Pinpoint the cell where the given text exists, returning its (X, Y) midpoint coordinate. 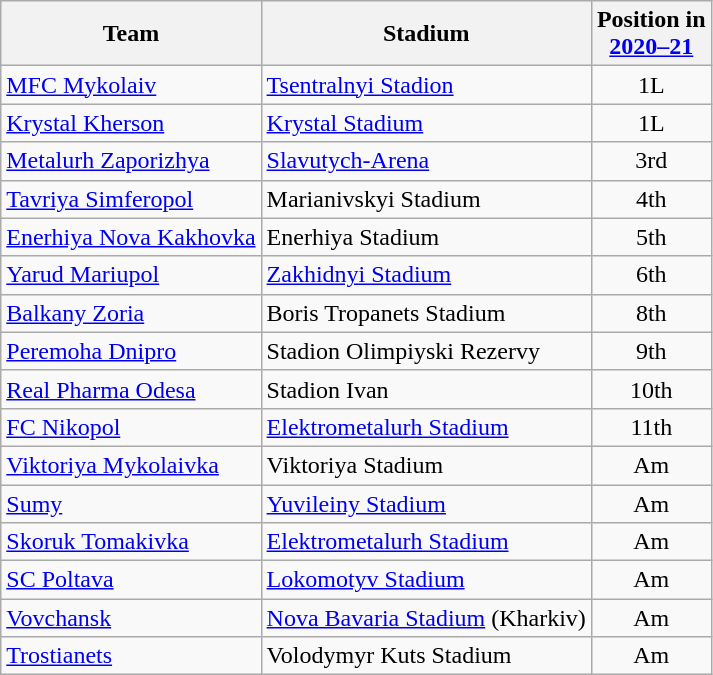
Boris Tropanets Stadium (426, 313)
8th (651, 313)
FC Nikopol (131, 427)
SC Poltava (131, 580)
Team (131, 34)
10th (651, 389)
Trostianets (131, 656)
Zakhidnyi Stadium (426, 275)
5th (651, 237)
Skoruk Tomakivka (131, 542)
3rd (651, 161)
Yuvileiny Stadium (426, 503)
Lokomotyv Stadium (426, 580)
Stadium (426, 34)
6th (651, 275)
Krystal Stadium (426, 123)
Volodymyr Kuts Stadium (426, 656)
Yarud Mariupol (131, 275)
Real Pharma Odesa (131, 389)
4th (651, 199)
Position in2020–21 (651, 34)
Stadion Ivan (426, 389)
Stadion Olimpiyski Rezervy (426, 351)
Viktoriya Mykolaivka (131, 465)
11th (651, 427)
Tsentralnyi Stadion (426, 85)
Enerhiya Stadium (426, 237)
Tavriya Simferopol (131, 199)
Sumy (131, 503)
Marianivskyi Stadium (426, 199)
9th (651, 351)
Peremoha Dnipro (131, 351)
Viktoriya Stadium (426, 465)
Krystal Kherson (131, 123)
Enerhiya Nova Kakhovka (131, 237)
Metalurh Zaporizhya (131, 161)
Slavutych-Arena (426, 161)
Balkany Zoria (131, 313)
Vovchansk (131, 618)
Nova Bavaria Stadium (Kharkiv) (426, 618)
MFC Mykolaiv (131, 85)
